Locate the cell with the specified text and output its [x, y] center coordinate. 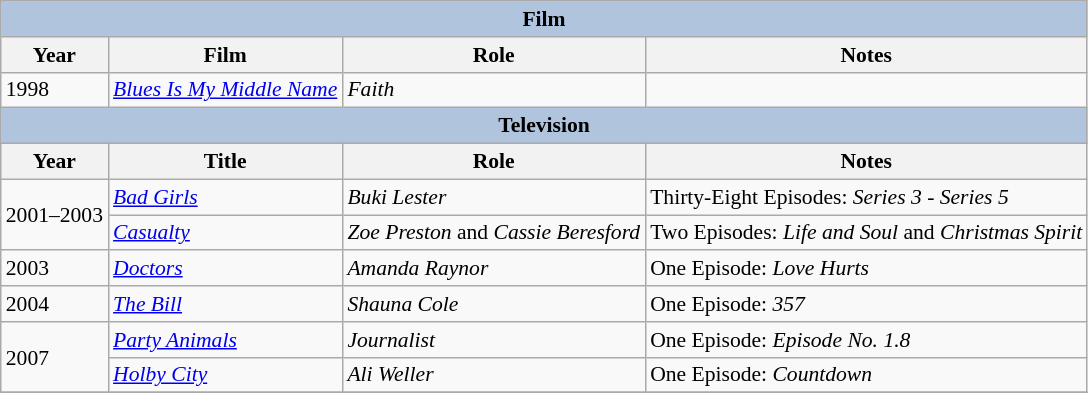
Doctors [225, 269]
One Episode: Episode No. 1.8 [866, 340]
Faith [494, 90]
Two Episodes: Life and Soul and Christmas Spirit [866, 233]
Zoe Preston and Cassie Beresford [494, 233]
Journalist [494, 340]
Blues Is My Middle Name [225, 90]
Television [544, 126]
Buki Lester [494, 197]
Ali Weller [494, 375]
The Bill [225, 304]
Casualty [225, 233]
Amanda Raynor [494, 269]
Thirty-Eight Episodes: Series 3 - Series 5 [866, 197]
1998 [54, 90]
One Episode: Love Hurts [866, 269]
Title [225, 162]
One Episode: Countdown [866, 375]
2003 [54, 269]
Shauna Cole [494, 304]
2007 [54, 358]
Bad Girls [225, 197]
Holby City [225, 375]
2004 [54, 304]
One Episode: 357 [866, 304]
Party Animals [225, 340]
2001–2003 [54, 214]
